From the cell containing the given text, extract its center point as (X, Y) coordinate. 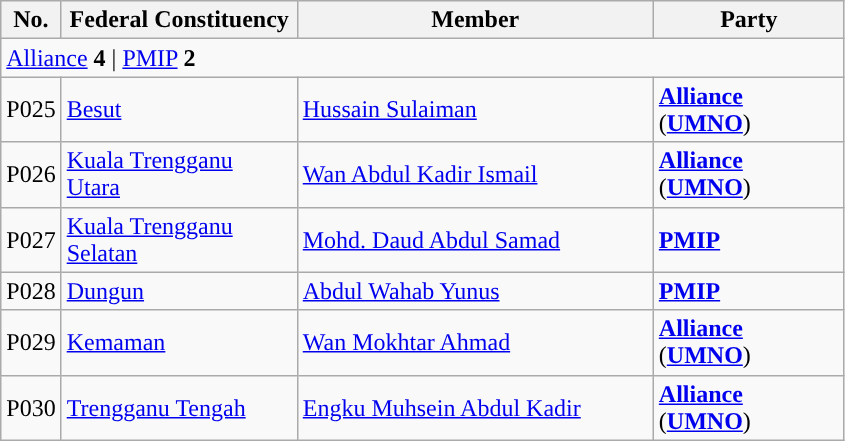
Mohd. Daud Abdul Samad (475, 240)
Alliance 4 | PMIP 2 (423, 58)
Kemaman (179, 342)
Kuala Trengganu Utara (179, 174)
Member (475, 20)
P029 (31, 342)
Engku Muhsein Abdul Kadir (475, 408)
P027 (31, 240)
Kuala Trengganu Selatan (179, 240)
P026 (31, 174)
P030 (31, 408)
No. (31, 20)
Besut (179, 110)
Federal Constituency (179, 20)
Dungun (179, 291)
Wan Mokhtar Ahmad (475, 342)
P025 (31, 110)
Party (748, 20)
Hussain Sulaiman (475, 110)
Trengganu Tengah (179, 408)
Abdul Wahab Yunus (475, 291)
P028 (31, 291)
Wan Abdul Kadir Ismail (475, 174)
